Scan for the cell matching the given text and deliver its [X, Y] coordinate at center. 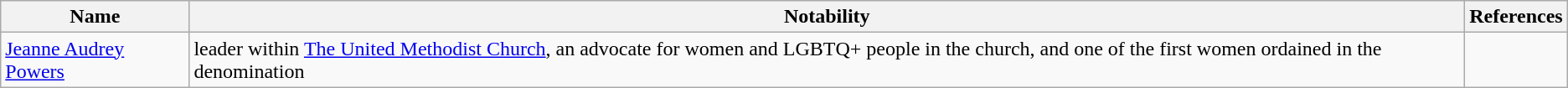
Name [95, 17]
Jeanne Audrey Powers [95, 60]
References [1516, 17]
Notability [828, 17]
